Locate the cell with the specified text and output its [x, y] center coordinate. 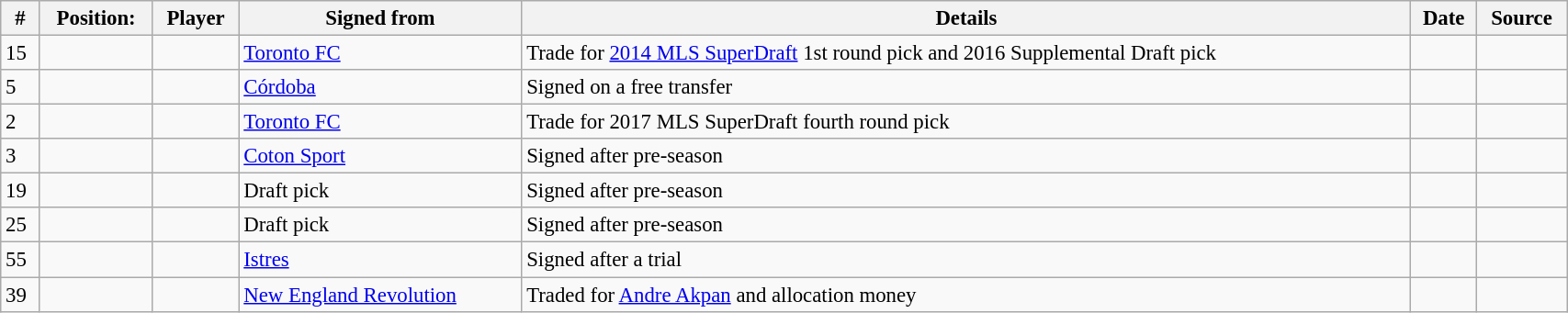
Córdoba [380, 87]
# [20, 18]
Signed on a free transfer [966, 87]
55 [20, 260]
Traded for Andre Akpan and allocation money [966, 295]
2 [20, 122]
Details [966, 18]
39 [20, 295]
5 [20, 87]
Trade for 2014 MLS SuperDraft 1st round pick and 2016 Supplemental Draft pick [966, 53]
25 [20, 225]
New England Revolution [380, 295]
19 [20, 191]
Source [1521, 18]
Date [1444, 18]
Istres [380, 260]
15 [20, 53]
Signed from [380, 18]
Position: [96, 18]
Signed after a trial [966, 260]
Coton Sport [380, 156]
Trade for 2017 MLS SuperDraft fourth round pick [966, 122]
3 [20, 156]
Player [196, 18]
